Detect which cell encompasses the target text, then output its [X, Y] center coordinate. 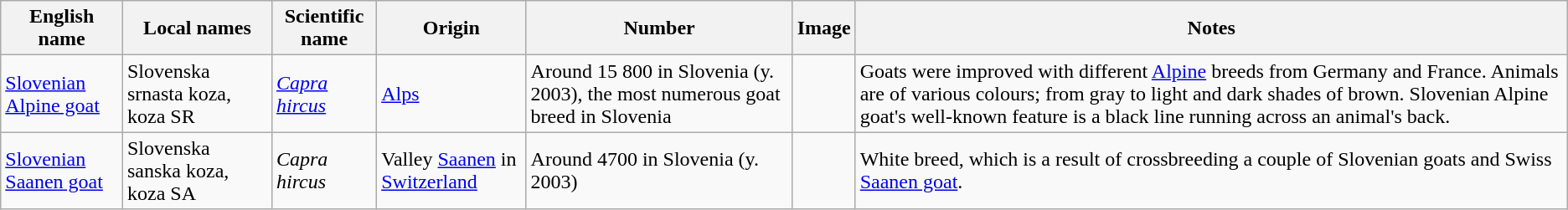
Image [824, 28]
Slovenian Saanen goat [62, 171]
Slovenska sanska koza, koza SA [197, 171]
Slovenian Alpine goat [62, 94]
Number [659, 28]
White breed, which is a result of crossbreeding a couple of Slovenian goats and Swiss Saanen goat. [1211, 171]
Slovenska srnasta koza, koza SR [197, 94]
English name [62, 28]
Notes [1211, 28]
Local names [197, 28]
Around 4700 in Slovenia (y. 2003) [659, 171]
Origin [451, 28]
Around 15 800 in Slovenia (y. 2003), the most numerous goat breed in Slovenia [659, 94]
Valley Saanen in Switzerland [451, 171]
Alps [451, 94]
Scientific name [323, 28]
